Output the (x, y) coordinate of the center of the cell containing the given text.  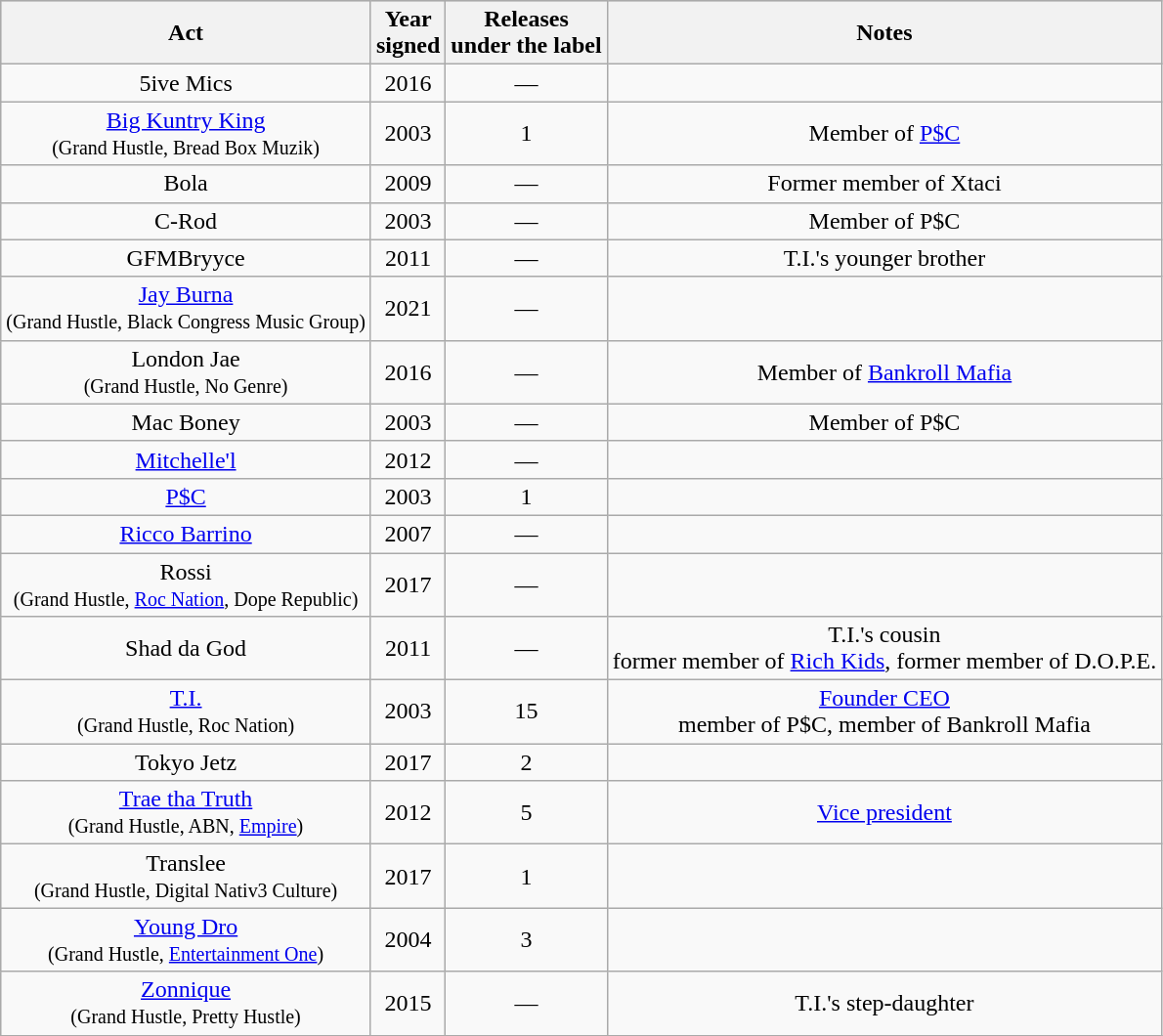
GFMBryyce (186, 258)
Translee(Grand Hustle, Digital Nativ3 Culture) (186, 876)
2004 (408, 940)
Mitchelle'l (186, 459)
Mac Boney (186, 422)
5 (526, 813)
15 (526, 712)
Zonnique(Grand Hustle, Pretty Hustle) (186, 1003)
C-Rod (186, 221)
Tokyo Jetz (186, 762)
2015 (408, 1003)
2 (526, 762)
Founder CEOmember of P$C, member of Bankroll Mafia (884, 712)
2021 (408, 309)
T.I.'s step-daughter (884, 1003)
Ricco Barrino (186, 534)
2007 (408, 534)
P$C (186, 496)
Shad da God (186, 649)
Vice president (884, 813)
3 (526, 940)
Former member of Xtaci (884, 184)
T.I.'s cousinformer member of Rich Kids, former member of D.O.P.E. (884, 649)
Act (186, 33)
Young Dro(Grand Hustle, Entertainment One) (186, 940)
Releases under the label (526, 33)
Rossi(Grand Hustle, Roc Nation, Dope Republic) (186, 584)
Jay Burna(Grand Hustle, Black Congress Music Group) (186, 309)
T.I.(Grand Hustle, Roc Nation) (186, 712)
Member of Bankroll Mafia (884, 371)
London Jae(Grand Hustle, No Genre) (186, 371)
Big Kuntry King(Grand Hustle, Bread Box Muzik) (186, 133)
Trae tha Truth(Grand Hustle, ABN, Empire) (186, 813)
Notes (884, 33)
5ive Mics (186, 83)
Bola (186, 184)
Year signed (408, 33)
T.I.'s younger brother (884, 258)
2009 (408, 184)
